Identify which cell holds the provided text, then report its [x, y] central coordinate. 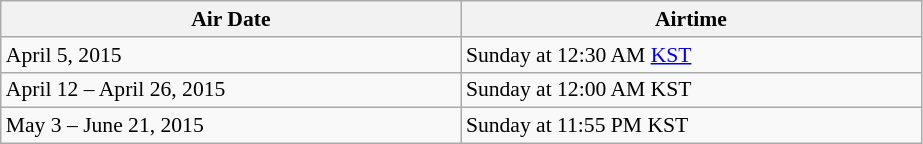
April 12 – April 26, 2015 [231, 90]
Sunday at 11:55 PM KST [691, 126]
Air Date [231, 19]
Sunday at 12:00 AM KST [691, 90]
April 5, 2015 [231, 55]
Sunday at 12:30 AM KST [691, 55]
May 3 – June 21, 2015 [231, 126]
Airtime [691, 19]
